Detect which cell encompasses the target text, then output its (x, y) center coordinate. 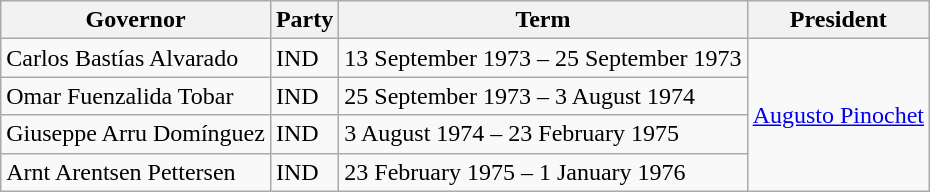
Giuseppe Arru Domínguez (136, 134)
Arnt Arentsen Pettersen (136, 172)
25 September 1973 – 3 August 1974 (543, 96)
23 February 1975 – 1 January 1976 (543, 172)
Governor (136, 20)
Party (304, 20)
President (838, 20)
Augusto Pinochet (838, 115)
13 September 1973 – 25 September 1973 (543, 58)
Carlos Bastías Alvarado (136, 58)
Term (543, 20)
Omar Fuenzalida Tobar (136, 96)
3 August 1974 – 23 February 1975 (543, 134)
